For the text-containing cell, return its midpoint in (x, y) coordinate format. 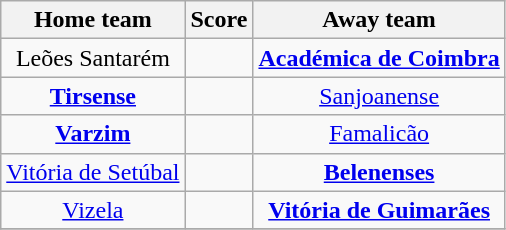
Vitória de Setúbal (93, 172)
Tirsense (93, 96)
Leões Santarém (93, 58)
Académica de Coimbra (379, 58)
Vitória de Guimarães (379, 210)
Belenenses (379, 172)
Home team (93, 20)
Sanjoanense (379, 96)
Vizela (93, 210)
Away team (379, 20)
Famalicão (379, 134)
Score (219, 20)
Varzim (93, 134)
